Return the (X, Y) coordinate for the center point of the cell that contains the specified text.  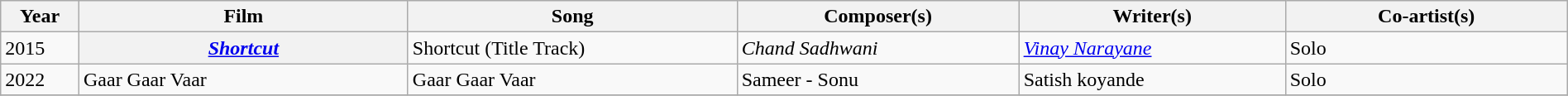
2022 (40, 79)
Shortcut (243, 48)
Film (243, 17)
Composer(s) (878, 17)
Co-artist(s) (1426, 17)
Satish koyande (1152, 79)
2015 (40, 48)
Year (40, 17)
Song (572, 17)
Writer(s) (1152, 17)
Sameer - Sonu (878, 79)
Chand Sadhwani (878, 48)
Vinay Narayane (1152, 48)
Shortcut (Title Track) (572, 48)
